From the cell containing the given text, extract its center point as (x, y) coordinate. 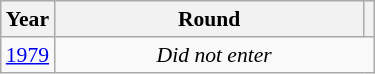
Did not enter (214, 55)
1979 (28, 55)
Year (28, 19)
Round (209, 19)
